Locate the cell with the specified text and output its (X, Y) center coordinate. 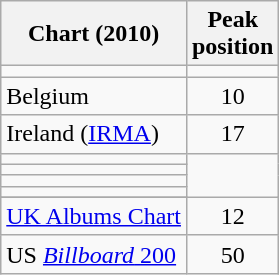
Chart (2010) (94, 34)
Belgium (94, 96)
50 (232, 254)
12 (232, 216)
Ireland (IRMA) (94, 134)
10 (232, 96)
UK Albums Chart (94, 216)
Peakposition (232, 34)
US Billboard 200 (94, 254)
17 (232, 134)
